Return [x, y] of the center of cell containing provided text 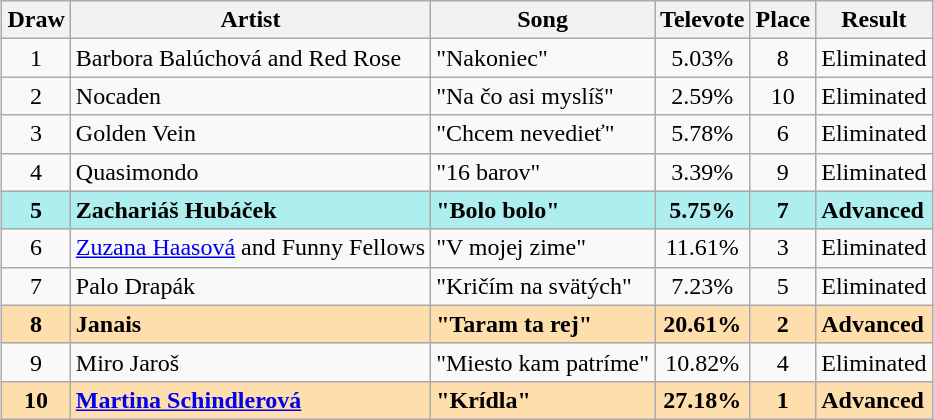
"Taram ta rej" [543, 324]
Result [874, 20]
"Kričím na svätých" [543, 286]
5.75% [702, 210]
Zachariáš Hubáček [250, 210]
Palo Drapák [250, 286]
Nocaden [250, 96]
27.18% [702, 400]
11.61% [702, 248]
"Na čo asi myslíš" [543, 96]
Artist [250, 20]
2.59% [702, 96]
"16 barov" [543, 172]
Zuzana Haasová and Funny Fellows [250, 248]
"Chcem nevedieť" [543, 134]
"Krídla" [543, 400]
5.03% [702, 58]
"Miesto kam patríme" [543, 362]
Martina Schindlerová [250, 400]
Draw [36, 20]
"V mojej zime" [543, 248]
Barbora Balúchová and Red Rose [250, 58]
Place [783, 20]
3.39% [702, 172]
Janais [250, 324]
Quasimondo [250, 172]
Televote [702, 20]
10.82% [702, 362]
"Nakoniec" [543, 58]
5.78% [702, 134]
Song [543, 20]
20.61% [702, 324]
Miro Jaroš [250, 362]
Golden Vein [250, 134]
"Bolo bolo" [543, 210]
7.23% [702, 286]
